Capture the cell that displays the provided text and extract its (X, Y) central coordinate. 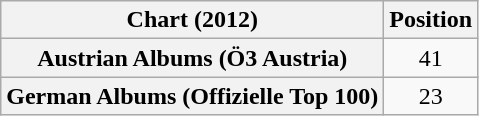
23 (431, 96)
41 (431, 58)
Chart (2012) (192, 20)
German Albums (Offizielle Top 100) (192, 96)
Position (431, 20)
Austrian Albums (Ö3 Austria) (192, 58)
